Capture the cell that displays the provided text and extract its (x, y) central coordinate. 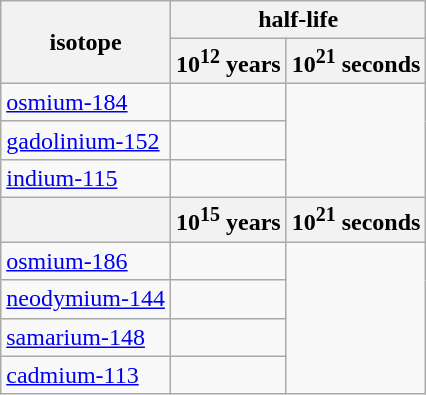
osmium-186 (86, 261)
cadmium-113 (86, 375)
osmium-184 (86, 102)
1015 years (228, 220)
samarium-148 (86, 337)
1012 years (228, 62)
half-life (298, 20)
gadolinium-152 (86, 140)
isotope (86, 42)
indium-115 (86, 178)
neodymium-144 (86, 299)
